Scan for the cell matching the given text and deliver its (x, y) coordinate at center. 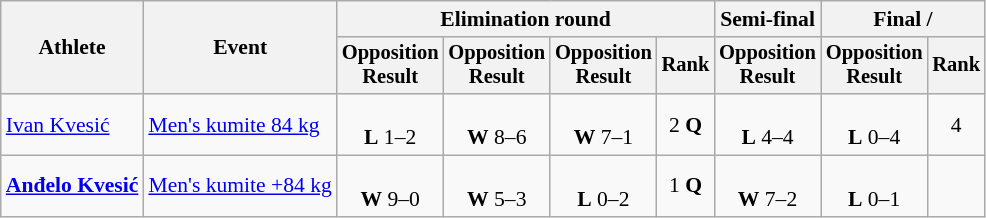
4 (956, 124)
Semi-final (768, 19)
Final / (903, 19)
Elimination round (526, 19)
Men's kumite +84 kg (240, 186)
Event (240, 48)
W 8–6 (496, 124)
L 1–2 (390, 124)
L 4–4 (768, 124)
2 Q (686, 124)
W 7–1 (604, 124)
W 7–2 (768, 186)
W 5–3 (496, 186)
L 0–1 (874, 186)
L 0–2 (604, 186)
1 Q (686, 186)
Ivan Kvesić (72, 124)
L 0–4 (874, 124)
Men's kumite 84 kg (240, 124)
Athlete (72, 48)
W 9–0 (390, 186)
Anđelo Kvesić (72, 186)
